Extract the (x, y) coordinate from the center of the cell holding the provided text.  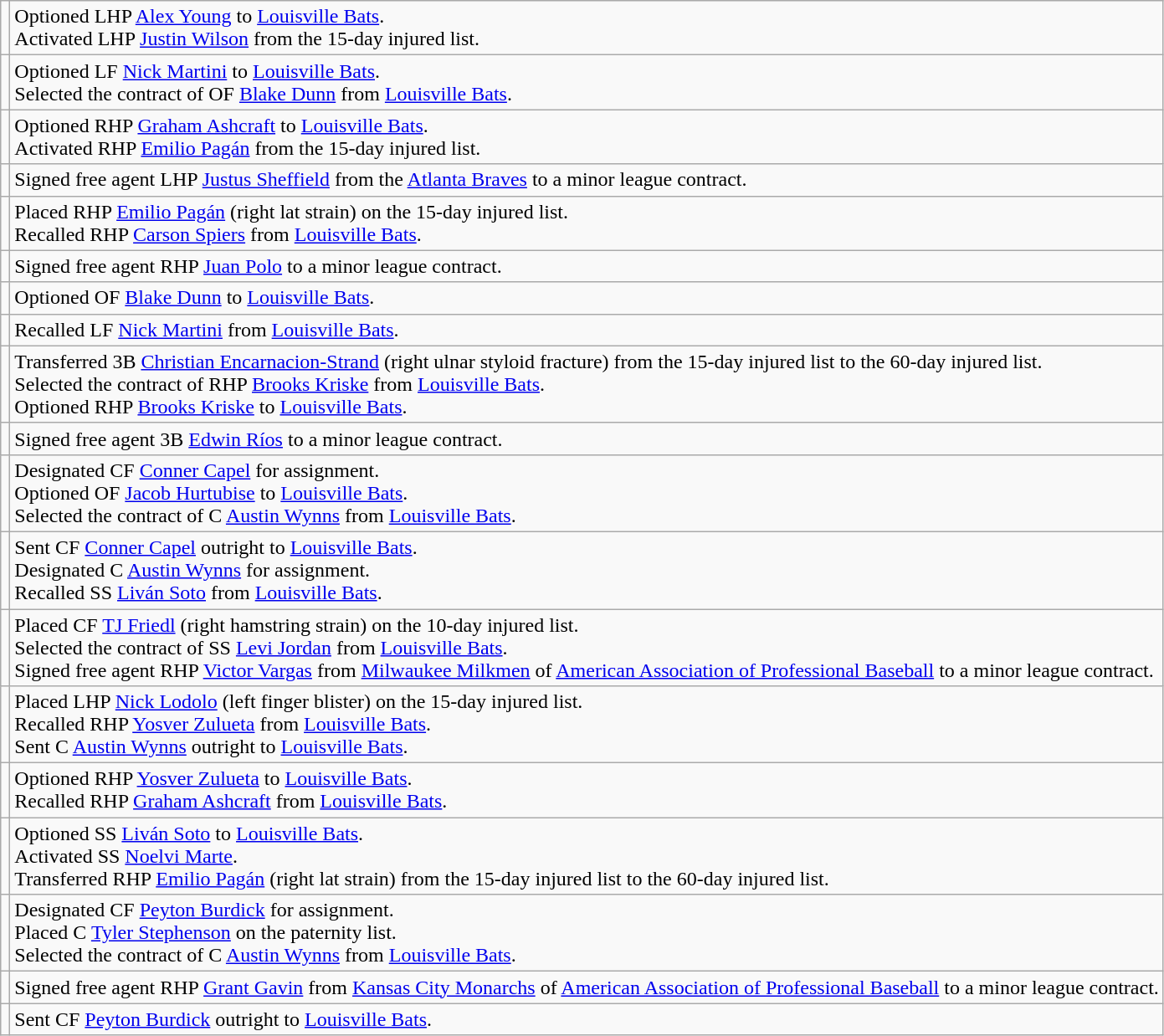
Optioned LF Nick Martini to Louisville Bats. Selected the contract of OF Blake Dunn from Louisville Bats. (587, 82)
Recalled LF Nick Martini from Louisville Bats. (587, 330)
Placed RHP Emilio Pagán (right lat strain) on the 15-day injured list. Recalled RHP Carson Spiers from Louisville Bats. (587, 223)
Optioned LHP Alex Young to Louisville Bats. Activated LHP Justin Wilson from the 15-day injured list. (587, 28)
Sent CF Conner Capel outright to Louisville Bats. Designated C Austin Wynns for assignment. Recalled SS Liván Soto from Louisville Bats. (587, 570)
Signed free agent RHP Grant Gavin from Kansas City Monarchs of American Association of Professional Baseball to a minor league contract. (587, 987)
Signed free agent LHP Justus Sheffield from the Atlanta Braves to a minor league contract. (587, 180)
Signed free agent RHP Juan Polo to a minor league contract. (587, 266)
Optioned RHP Yosver Zulueta to Louisville Bats. Recalled RHP Graham Ashcraft from Louisville Bats. (587, 790)
Optioned OF Blake Dunn to Louisville Bats. (587, 298)
Signed free agent 3B Edwin Ríos to a minor league contract. (587, 439)
Optioned RHP Graham Ashcraft to Louisville Bats. Activated RHP Emilio Pagán from the 15-day injured list. (587, 137)
Sent CF Peyton Burdick outright to Louisville Bats. (587, 1019)
